Determine the (x, y) coordinate at the center of the cell enclosing the given text.  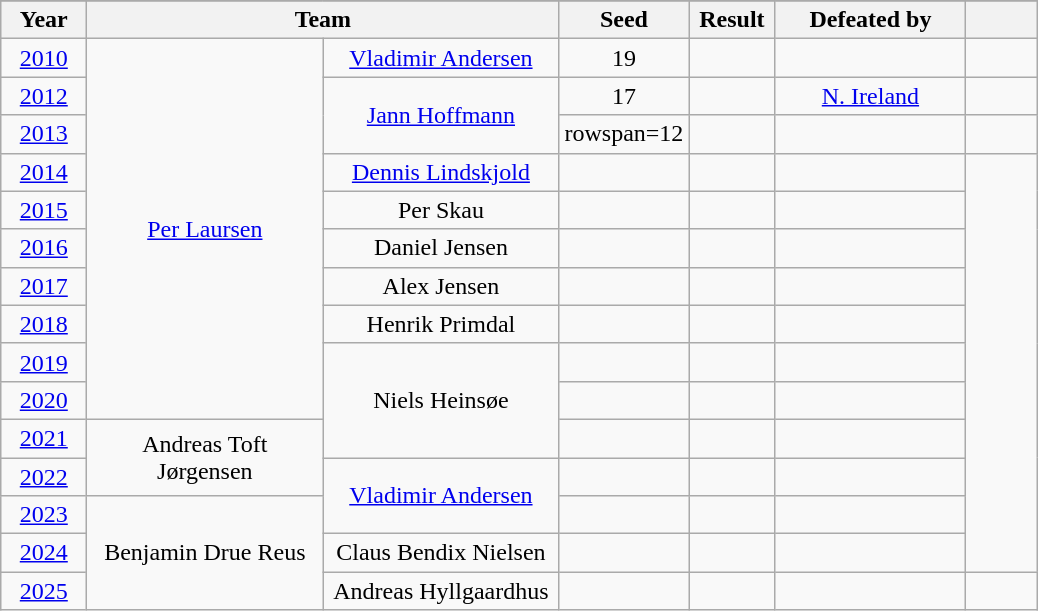
2022 (44, 477)
17 (624, 96)
2024 (44, 553)
Result (732, 20)
2018 (44, 324)
19 (624, 58)
Niels Heinsøe (441, 400)
2012 (44, 96)
2014 (44, 172)
Team (323, 20)
Andreas Hyllgaardhus (441, 591)
Claus Bendix Nielsen (441, 553)
2015 (44, 210)
Benjamin Drue Reus (205, 553)
Defeated by (870, 20)
2016 (44, 248)
Alex Jensen (441, 286)
rowspan=12 (624, 134)
2020 (44, 400)
N. Ireland (870, 96)
2023 (44, 515)
Per Skau (441, 210)
2021 (44, 438)
Per Laursen (205, 230)
2017 (44, 286)
Andreas Toft Jørgensen (205, 457)
Dennis Lindskjold (441, 172)
Jann Hoffmann (441, 115)
2010 (44, 58)
Year (44, 20)
Daniel Jensen (441, 248)
Henrik Primdal (441, 324)
Seed (624, 20)
2025 (44, 591)
2019 (44, 362)
2013 (44, 134)
